From the cell containing the given text, extract its center point as (x, y) coordinate. 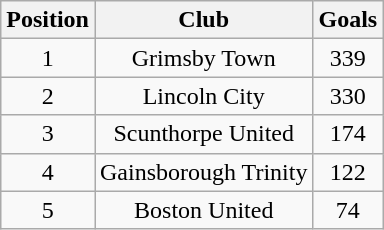
330 (348, 96)
122 (348, 172)
5 (48, 210)
1 (48, 58)
Lincoln City (203, 96)
2 (48, 96)
Position (48, 20)
Gainsborough Trinity (203, 172)
74 (348, 210)
174 (348, 134)
Boston United (203, 210)
Scunthorpe United (203, 134)
3 (48, 134)
Goals (348, 20)
Club (203, 20)
339 (348, 58)
4 (48, 172)
Grimsby Town (203, 58)
